Scan for the cell matching the given text and deliver its (X, Y) coordinate at center. 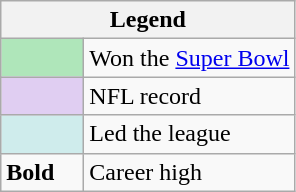
Led the league (190, 134)
Bold (42, 172)
NFL record (190, 96)
Won the Super Bowl (190, 58)
Legend (148, 20)
Career high (190, 172)
